Pinpoint the cell where the given text exists, returning its [X, Y] midpoint coordinate. 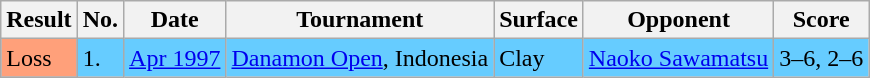
Date [175, 20]
Loss [39, 58]
Apr 1997 [175, 58]
Score [822, 20]
Clay [539, 58]
Opponent [678, 20]
1. [100, 58]
No. [100, 20]
Naoko Sawamatsu [678, 58]
Danamon Open, Indonesia [360, 58]
3–6, 2–6 [822, 58]
Result [39, 20]
Surface [539, 20]
Tournament [360, 20]
